Scan for the cell matching the given text and deliver its [x, y] coordinate at center. 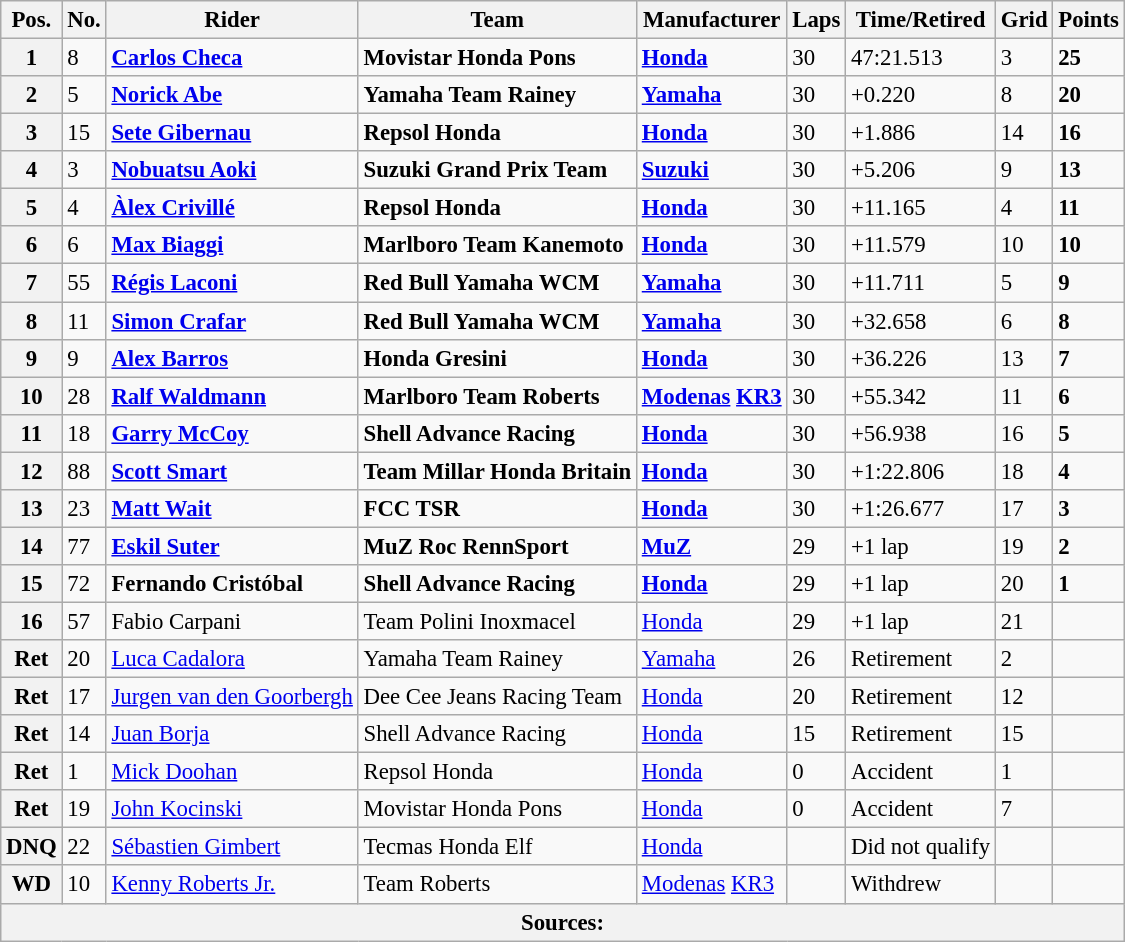
Àlex Crivillé [232, 208]
Kenny Roberts Jr. [232, 885]
MuZ [711, 546]
28 [84, 396]
Team [497, 20]
Suzuki [711, 170]
FCC TSR [497, 509]
88 [84, 471]
Luca Cadalora [232, 659]
Team Roberts [497, 885]
Matt Wait [232, 509]
Garry McCoy [232, 433]
+56.938 [921, 433]
Pos. [32, 20]
Marlboro Team Roberts [497, 396]
Ralf Waldmann [232, 396]
77 [84, 546]
+0.220 [921, 95]
Carlos Checa [232, 58]
22 [84, 847]
Grid [1024, 20]
Marlboro Team Kanemoto [497, 245]
+36.226 [921, 358]
Honda Gresini [497, 358]
DNQ [32, 847]
Suzuki Grand Prix Team [497, 170]
Rider [232, 20]
Team Polini Inoxmacel [497, 621]
Manufacturer [711, 20]
21 [1024, 621]
Simon Crafar [232, 321]
Laps [816, 20]
John Kocinski [232, 809]
+11.579 [921, 245]
Time/Retired [921, 20]
Scott Smart [232, 471]
23 [84, 509]
+5.206 [921, 170]
55 [84, 283]
Withdrew [921, 885]
Fabio Carpani [232, 621]
Eskil Suter [232, 546]
+1:26.677 [921, 509]
72 [84, 584]
Max Biaggi [232, 245]
No. [84, 20]
25 [1088, 58]
47:21.513 [921, 58]
Points [1088, 20]
Alex Barros [232, 358]
57 [84, 621]
+1:22.806 [921, 471]
+11.711 [921, 283]
MuZ Roc RennSport [497, 546]
Jurgen van den Goorbergh [232, 697]
Dee Cee Jeans Racing Team [497, 697]
Fernando Cristóbal [232, 584]
Team Millar Honda Britain [497, 471]
+11.165 [921, 208]
+32.658 [921, 321]
Sete Gibernau [232, 133]
26 [816, 659]
+1.886 [921, 133]
+55.342 [921, 396]
Nobuatsu Aoki [232, 170]
Sources: [563, 922]
Did not qualify [921, 847]
Tecmas Honda Elf [497, 847]
WD [32, 885]
Norick Abe [232, 95]
Juan Borja [232, 734]
Régis Laconi [232, 283]
Sébastien Gimbert [232, 847]
Mick Doohan [232, 772]
